Search for the cell housing the specified text and yield its (X, Y) center coordinate. 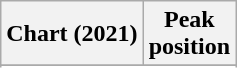
Chart (2021) (72, 34)
Peakposition (189, 34)
